Return (x, y) of the center of cell containing provided text 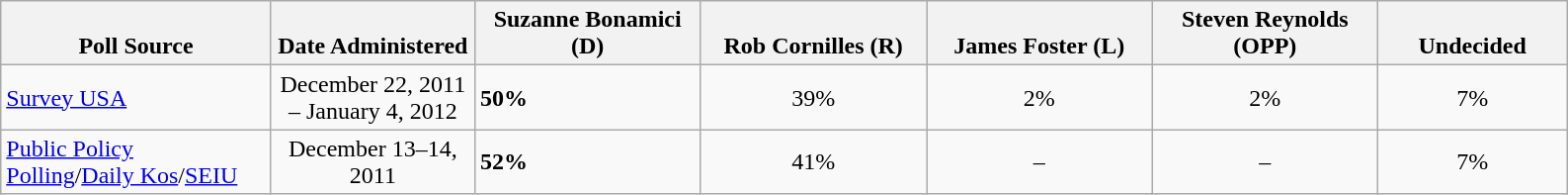
Public Policy Polling/Daily Kos/SEIU (136, 162)
Survey USA (136, 97)
41% (814, 162)
December 22, 2011 – January 4, 2012 (372, 97)
Undecided (1472, 34)
Poll Source (136, 34)
Steven Reynolds (OPP) (1265, 34)
50% (587, 97)
Suzanne Bonamici (D) (587, 34)
Date Administered (372, 34)
James Foster (L) (1039, 34)
39% (814, 97)
52% (587, 162)
Rob Cornilles (R) (814, 34)
December 13–14, 2011 (372, 162)
